Capture the cell that displays the provided text and extract its [x, y] central coordinate. 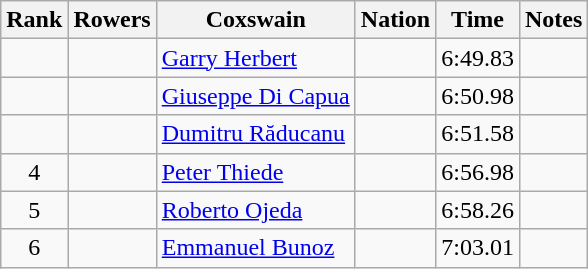
Peter Thiede [256, 172]
Dumitru Răducanu [256, 134]
Nation [395, 20]
Rank [34, 20]
6:51.58 [478, 134]
7:03.01 [478, 248]
6:50.98 [478, 96]
Emmanuel Bunoz [256, 248]
6 [34, 248]
4 [34, 172]
Giuseppe Di Capua [256, 96]
Notes [553, 20]
6:56.98 [478, 172]
Garry Herbert [256, 58]
6:58.26 [478, 210]
6:49.83 [478, 58]
5 [34, 210]
Time [478, 20]
Rowers [112, 20]
Roberto Ojeda [256, 210]
Coxswain [256, 20]
